Output the (X, Y) coordinate of the center of the cell containing the given text.  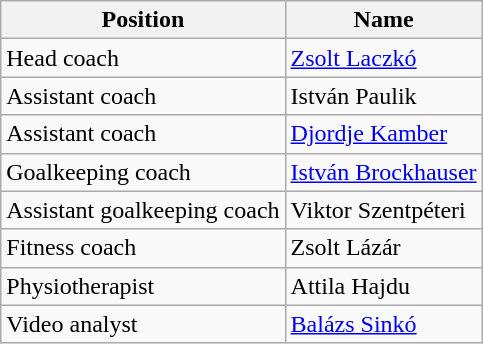
Goalkeeping coach (143, 172)
Video analyst (143, 324)
István Paulik (384, 96)
Physiotherapist (143, 286)
Head coach (143, 58)
Djordje Kamber (384, 134)
Position (143, 20)
Zsolt Laczkó (384, 58)
Attila Hajdu (384, 286)
Assistant goalkeeping coach (143, 210)
Viktor Szentpéteri (384, 210)
István Brockhauser (384, 172)
Balázs Sinkó (384, 324)
Name (384, 20)
Zsolt Lázár (384, 248)
Fitness coach (143, 248)
